Return (x, y) of the center of cell containing provided text 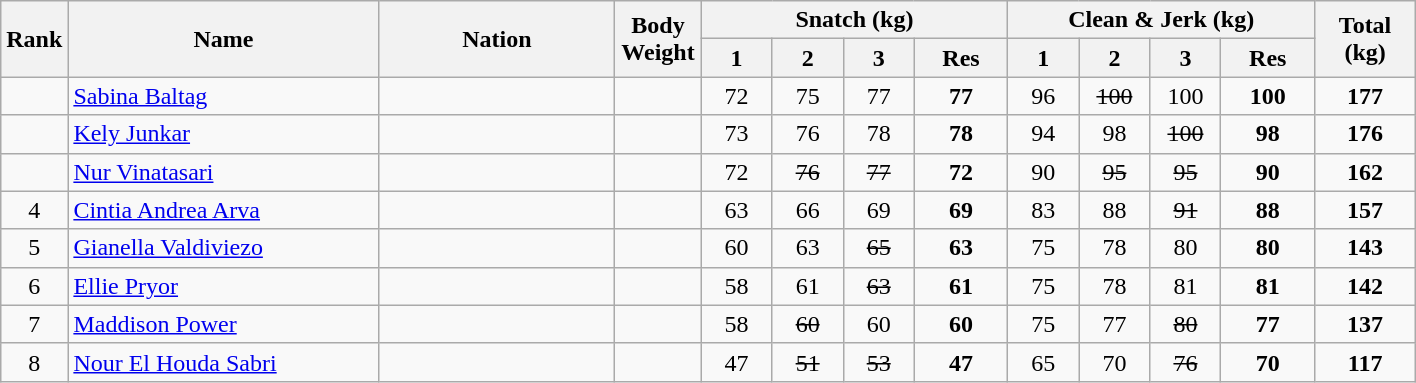
117 (1366, 362)
162 (1366, 172)
4 (34, 210)
Maddison Power (224, 324)
66 (808, 210)
83 (1044, 210)
Sabina Baltag (224, 96)
Body Weight (658, 39)
6 (34, 286)
8 (34, 362)
176 (1366, 134)
51 (808, 362)
Nation (497, 39)
Clean & Jerk (kg) (1162, 20)
Rank (34, 39)
Nur Vinatasari (224, 172)
177 (1366, 96)
94 (1044, 134)
Cintia Andrea Arva (224, 210)
Ellie Pryor (224, 286)
7 (34, 324)
91 (1186, 210)
Kely Junkar (224, 134)
157 (1366, 210)
96 (1044, 96)
5 (34, 248)
73 (736, 134)
53 (878, 362)
Snatch (kg) (854, 20)
Nour El Houda Sabri (224, 362)
Gianella Valdiviezo (224, 248)
Total (kg) (1366, 39)
137 (1366, 324)
142 (1366, 286)
Name (224, 39)
143 (1366, 248)
